Locate the cell with the specified text and output its (X, Y) center coordinate. 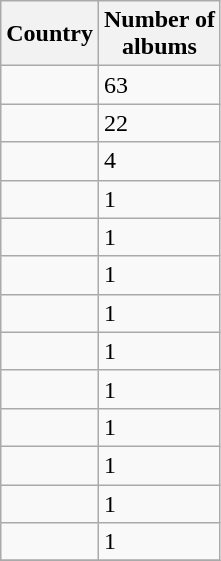
4 (159, 161)
Country (50, 34)
22 (159, 123)
Number of albums (159, 34)
63 (159, 85)
